Output the (x, y) coordinate of the center of the cell containing the given text.  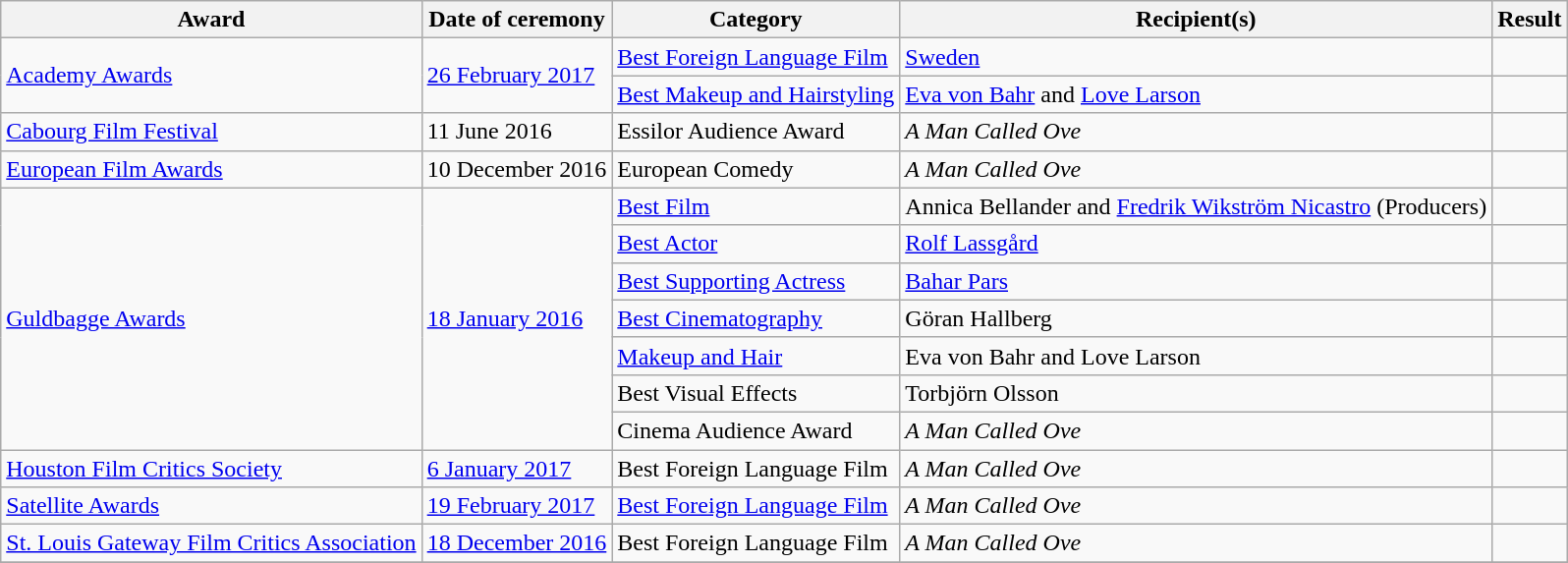
Best Makeup and Hairstyling (756, 94)
Cinema Audience Award (756, 430)
Bahar Pars (1197, 281)
Best Film (756, 206)
European Comedy (756, 169)
European Film Awards (211, 169)
Best Supporting Actress (756, 281)
Rolf Lassgård (1197, 244)
Result (1530, 20)
Best Actor (756, 244)
Houston Film Critics Society (211, 469)
10 December 2016 (517, 169)
6 January 2017 (517, 469)
18 December 2016 (517, 543)
Best Visual Effects (756, 393)
Makeup and Hair (756, 356)
Guldbagge Awards (211, 318)
Award (211, 20)
Satellite Awards (211, 506)
Torbjörn Olsson (1197, 393)
Essilor Audience Award (756, 132)
11 June 2016 (517, 132)
St. Louis Gateway Film Critics Association (211, 543)
Annica Bellander and Fredrik Wikström Nicastro (Producers) (1197, 206)
Best Cinematography (756, 318)
18 January 2016 (517, 318)
Date of ceremony (517, 20)
Academy Awards (211, 76)
Recipient(s) (1197, 20)
19 February 2017 (517, 506)
Cabourg Film Festival (211, 132)
Sweden (1197, 57)
Göran Hallberg (1197, 318)
Category (756, 20)
26 February 2017 (517, 76)
